Find where the given text appears and provide that cell's center as [X, Y] coordinate. 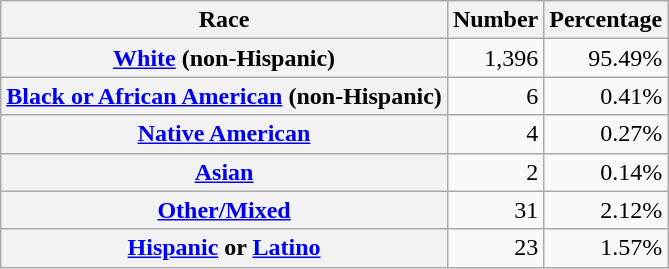
31 [495, 210]
0.41% [606, 96]
Hispanic or Latino [224, 248]
23 [495, 248]
0.27% [606, 134]
Native American [224, 134]
Percentage [606, 20]
2 [495, 172]
6 [495, 96]
1,396 [495, 58]
Race [224, 20]
95.49% [606, 58]
Other/Mixed [224, 210]
1.57% [606, 248]
Black or African American (non-Hispanic) [224, 96]
Asian [224, 172]
2.12% [606, 210]
Number [495, 20]
White (non-Hispanic) [224, 58]
4 [495, 134]
0.14% [606, 172]
